Determine the (x, y) coordinate at the center of the cell enclosing the given text.  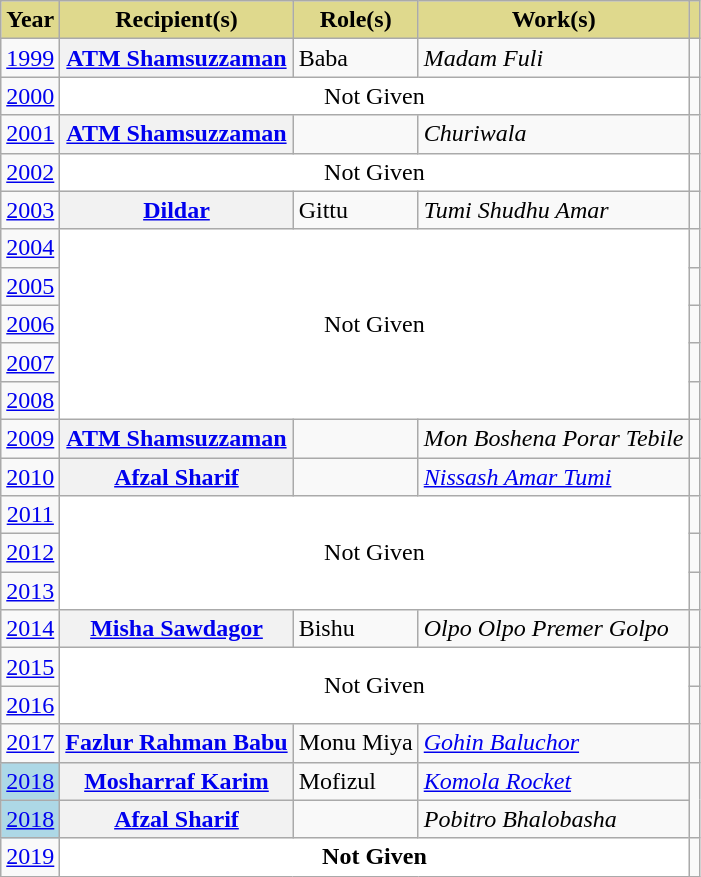
2012 (30, 553)
Madam Fuli (554, 58)
2009 (30, 438)
Mosharraf Karim (176, 781)
Mofizul (356, 781)
Komola Rocket (554, 781)
Fazlur Rahman Babu (176, 743)
1999 (30, 58)
Churiwala (554, 134)
Pobitro Bhalobasha (554, 819)
2007 (30, 362)
2014 (30, 629)
2015 (30, 667)
2002 (30, 172)
Tumi Shudhu Amar (554, 210)
2000 (30, 96)
Nissash Amar Tumi (554, 477)
2001 (30, 134)
Monu Miya (356, 743)
Bishu (356, 629)
Misha Sawdagor (176, 629)
Mon Boshena Porar Tebile (554, 438)
Role(s) (356, 20)
2006 (30, 324)
2013 (30, 591)
Dildar (176, 210)
Recipient(s) (176, 20)
Olpo Olpo Premer Golpo (554, 629)
2017 (30, 743)
2011 (30, 515)
2010 (30, 477)
Gittu (356, 210)
2019 (30, 857)
2005 (30, 286)
Work(s) (554, 20)
2004 (30, 248)
Gohin Baluchor (554, 743)
Baba (356, 58)
2016 (30, 705)
2003 (30, 210)
2008 (30, 400)
Year (30, 20)
